For the text-containing cell, return its midpoint in (X, Y) coordinate format. 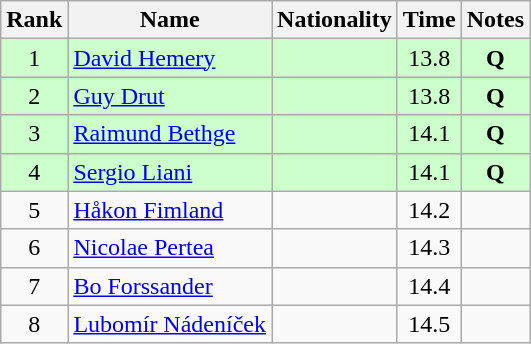
6 (34, 248)
Notes (495, 20)
Sergio Liani (170, 172)
14.4 (429, 286)
7 (34, 286)
Nationality (335, 20)
Rank (34, 20)
3 (34, 134)
David Hemery (170, 58)
Raimund Bethge (170, 134)
2 (34, 96)
Name (170, 20)
5 (34, 210)
Time (429, 20)
Nicolae Pertea (170, 248)
Guy Drut (170, 96)
14.5 (429, 324)
Bo Forssander (170, 286)
Lubomír Nádeníček (170, 324)
14.3 (429, 248)
4 (34, 172)
1 (34, 58)
8 (34, 324)
14.2 (429, 210)
Håkon Fimland (170, 210)
